Extract the (x, y) coordinate from the center of the cell holding the provided text.  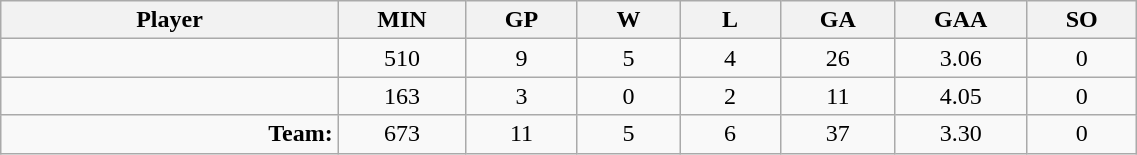
L (730, 20)
GP (522, 20)
37 (838, 134)
GAA (961, 20)
510 (402, 58)
MIN (402, 20)
163 (402, 96)
3 (522, 96)
4 (730, 58)
Player (170, 20)
2 (730, 96)
9 (522, 58)
3.30 (961, 134)
26 (838, 58)
6 (730, 134)
GA (838, 20)
4.05 (961, 96)
673 (402, 134)
SO (1081, 20)
3.06 (961, 58)
Team: (170, 134)
W (628, 20)
